Detect which cell encompasses the target text, then output its (X, Y) center coordinate. 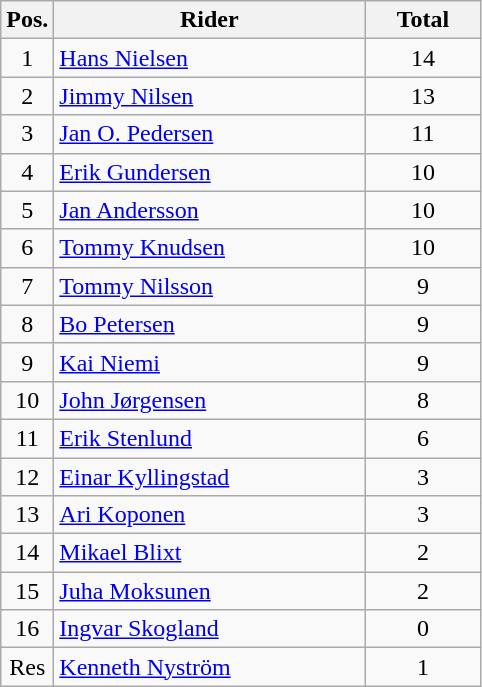
Einar Kyllingstad (210, 477)
Jan Andersson (210, 210)
Jimmy Nilsen (210, 96)
Erik Stenlund (210, 438)
4 (28, 172)
Ari Koponen (210, 515)
12 (28, 477)
John Jørgensen (210, 400)
5 (28, 210)
Hans Nielsen (210, 58)
Jan O. Pedersen (210, 134)
Ingvar Skogland (210, 629)
Kenneth Nyström (210, 667)
Rider (210, 20)
Total (423, 20)
Bo Petersen (210, 324)
7 (28, 286)
Pos. (28, 20)
Kai Niemi (210, 362)
15 (28, 591)
Res (28, 667)
16 (28, 629)
Tommy Nilsson (210, 286)
Erik Gundersen (210, 172)
Mikael Blixt (210, 553)
0 (423, 629)
Juha Moksunen (210, 591)
Tommy Knudsen (210, 248)
